Identify which cell holds the provided text, then report its (x, y) central coordinate. 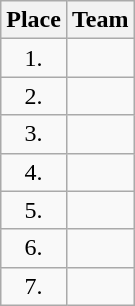
7. (34, 286)
6. (34, 248)
4. (34, 172)
1. (34, 58)
5. (34, 210)
2. (34, 96)
Place (34, 20)
3. (34, 134)
Team (100, 20)
